Capture the cell that displays the provided text and extract its (x, y) central coordinate. 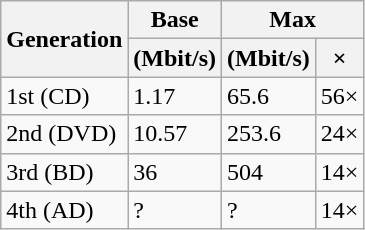
65.6 (269, 96)
1st (CD) (64, 96)
253.6 (269, 134)
× (340, 58)
56× (340, 96)
4th (AD) (64, 210)
36 (175, 172)
24× (340, 134)
Max (293, 20)
1.17 (175, 96)
Base (175, 20)
10.57 (175, 134)
504 (269, 172)
3rd (BD) (64, 172)
Generation (64, 39)
2nd (DVD) (64, 134)
